Find where the given text appears and provide that cell's center as [x, y] coordinate. 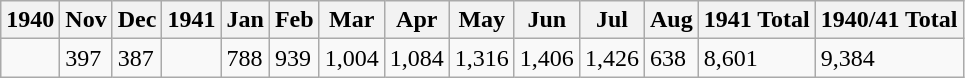
1940/41 Total [889, 20]
8,601 [756, 58]
1940 [30, 20]
May [482, 20]
638 [671, 58]
1,426 [612, 58]
1941 [192, 20]
Jul [612, 20]
9,384 [889, 58]
387 [137, 58]
1941 Total [756, 20]
939 [294, 58]
Jun [546, 20]
Nov [86, 20]
Jan [245, 20]
1,406 [546, 58]
Aug [671, 20]
Feb [294, 20]
Mar [352, 20]
1,084 [416, 58]
1,316 [482, 58]
Dec [137, 20]
Apr [416, 20]
397 [86, 58]
1,004 [352, 58]
788 [245, 58]
